Scan for the cell matching the given text and deliver its [X, Y] coordinate at center. 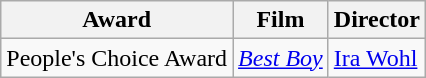
Ira Wohl [376, 58]
People's Choice Award [117, 58]
Film [281, 20]
Director [376, 20]
Award [117, 20]
Best Boy [281, 58]
